Capture the cell that displays the provided text and extract its [X, Y] central coordinate. 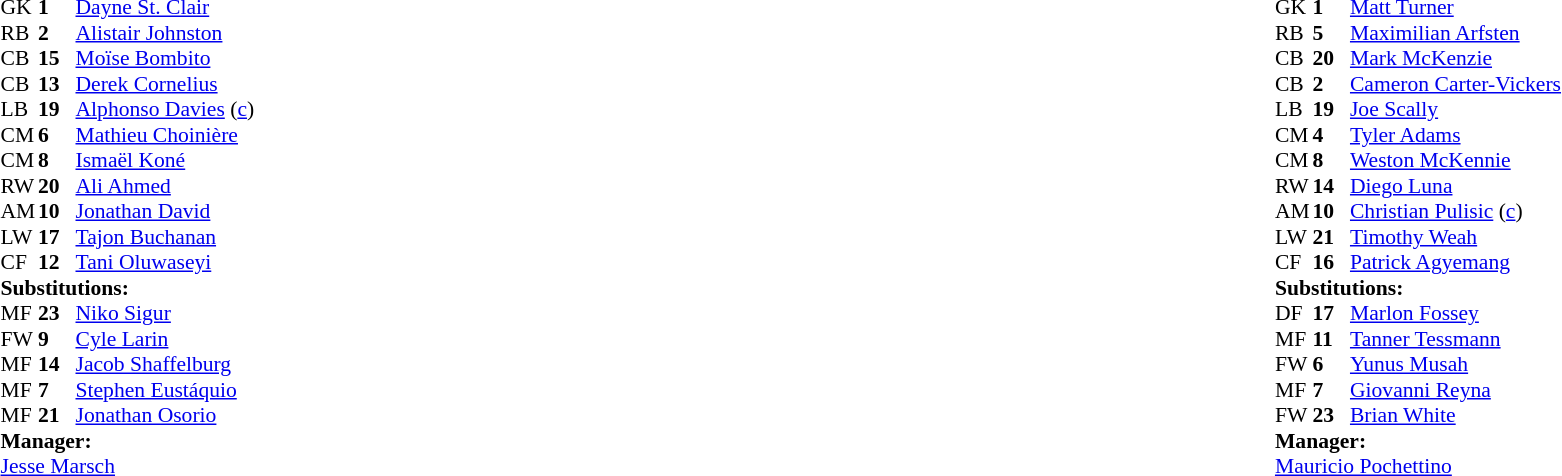
Tajon Buchanan [166, 237]
Patrick Agyemang [1456, 263]
Maximilian Arfsten [1456, 33]
Stephen Eustáquio [166, 390]
11 [1331, 339]
Marlon Fossey [1456, 313]
Jacob Shaffelburg [166, 365]
12 [57, 263]
Timothy Weah [1456, 237]
Mathieu Choinière [166, 135]
5 [1331, 33]
Christian Pulisic (c) [1456, 211]
Derek Cornelius [166, 84]
Diego Luna [1456, 186]
Cameron Carter-Vickers [1456, 84]
Alistair Johnston [166, 33]
Cyle Larin [166, 339]
16 [1331, 263]
Yunus Musah [1456, 365]
Mark McKenzie [1456, 59]
Moïse Bombito [166, 59]
Weston McKennie [1456, 161]
Tanner Tessmann [1456, 339]
Ismaël Koné [166, 161]
13 [57, 84]
4 [1331, 135]
Ali Ahmed [166, 186]
Tyler Adams [1456, 135]
Giovanni Reyna [1456, 390]
Jonathan David [166, 211]
Tani Oluwaseyi [166, 263]
Jonathan Osorio [166, 415]
DF [1294, 313]
Alphonso Davies (c) [166, 109]
9 [57, 339]
Niko Sigur [166, 313]
Brian White [1456, 415]
15 [57, 59]
Joe Scally [1456, 109]
